Output the [X, Y] coordinate of the center of the cell containing the given text.  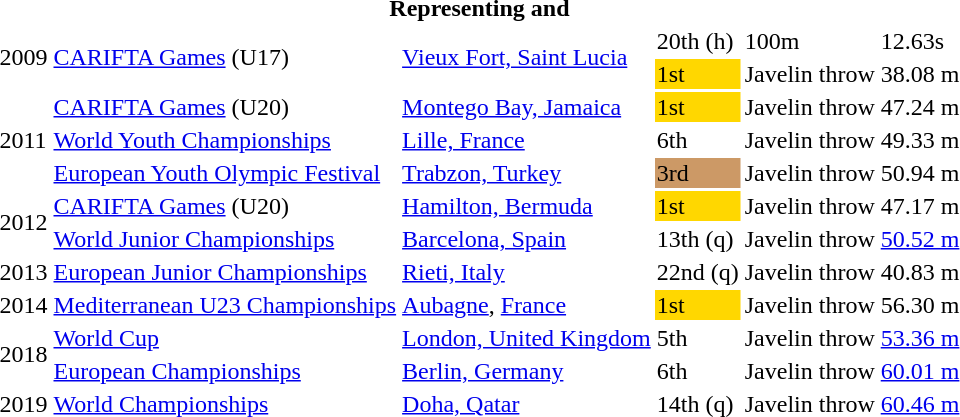
World Youth Championships [225, 140]
Lille, France [527, 140]
European Championships [225, 371]
Vieux Fort, Saint Lucia [527, 58]
Aubagne, France [527, 305]
13th (q) [698, 239]
20th (h) [698, 41]
Hamilton, Bermuda [527, 206]
Barcelona, Spain [527, 239]
Trabzon, Turkey [527, 173]
Mediterranean U23 Championships [225, 305]
World Junior Championships [225, 239]
100m [810, 41]
5th [698, 338]
Berlin, Germany [527, 371]
World Cup [225, 338]
European Junior Championships [225, 272]
European Youth Olympic Festival [225, 173]
CARIFTA Games (U17) [225, 58]
3rd [698, 173]
Montego Bay, Jamaica [527, 107]
London, United Kingdom [527, 338]
Rieti, Italy [527, 272]
22nd (q) [698, 272]
